Identify which cell holds the provided text, then report its [X, Y] central coordinate. 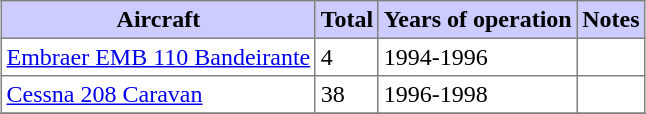
38 [346, 95]
1994-1996 [477, 57]
Aircraft [158, 20]
Total [346, 20]
1996-1998 [477, 95]
Embraer EMB 110 Bandeirante [158, 57]
4 [346, 57]
Notes [611, 20]
Cessna 208 Caravan [158, 95]
Years of operation [477, 20]
